Search for the cell housing the specified text and yield its (x, y) center coordinate. 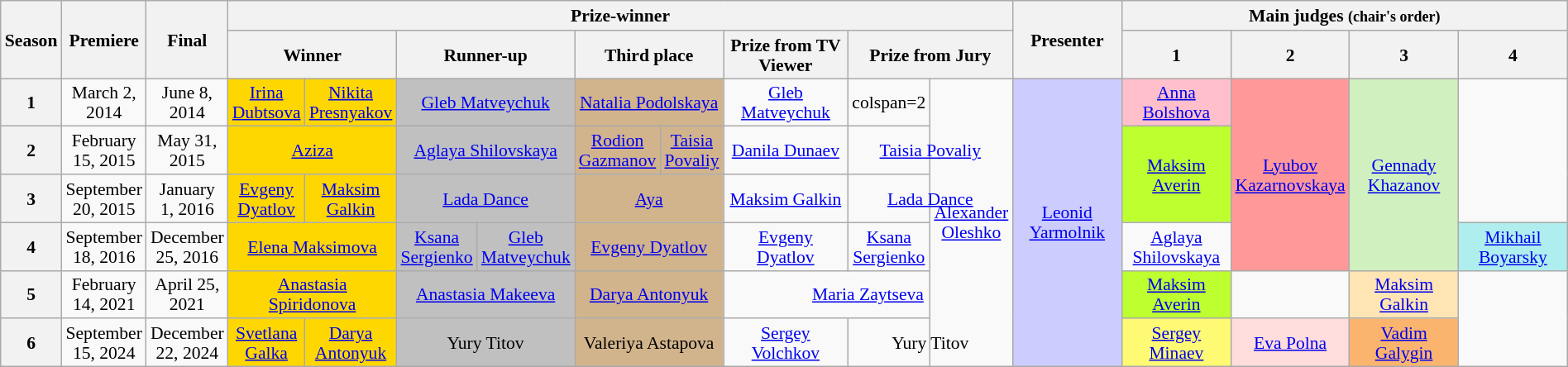
September 20, 2015 (103, 198)
Season (31, 40)
Valeriya Astapova (649, 343)
Vadim Galygin (1404, 343)
6 (31, 343)
Aya (649, 198)
December 22, 2024 (187, 343)
5 (31, 294)
February 14, 2021 (103, 294)
Irina Dubtsova (266, 102)
Natalia Podolskaya (649, 102)
Third place (649, 55)
Runner-up (485, 55)
March 2, 2014 (103, 102)
April 25, 2021 (187, 294)
Alexander Oleshko (971, 223)
Elena Maksimova (313, 246)
Prize from TV Viewer (786, 55)
May 31, 2015 (187, 150)
Prize from Jury (930, 55)
June 8, 2014 (187, 102)
Danila Dunaev (786, 150)
Leonid Yarmolnik (1067, 223)
Anastasia Spiridonova (313, 294)
Rodion Gazmanov (618, 150)
January 1, 2016 (187, 198)
Anna Bolshova (1176, 102)
Aziza (313, 150)
December 25, 2016 (187, 246)
Eva Polna (1290, 343)
September 18, 2016 (103, 246)
Final (187, 40)
Svetlana Galka (266, 343)
Gennady Khazanov (1404, 174)
February 15, 2015 (103, 150)
Mikhail Boyarsky (1513, 246)
Anastasia Makeeva (485, 294)
Nikita Presnyakov (351, 102)
Main judges (chair's order) (1345, 16)
September 15, 2024 (103, 343)
Winner (313, 55)
Prize-winner (620, 16)
Lyubov Kazarnovskaya (1290, 174)
colspan=2 (888, 102)
Maria Zaytseva (868, 294)
Sergey Volchkov (786, 343)
Sergey Minaev (1176, 343)
Premiere (103, 40)
Presenter (1067, 40)
